For the text-containing cell, return its midpoint in (x, y) coordinate format. 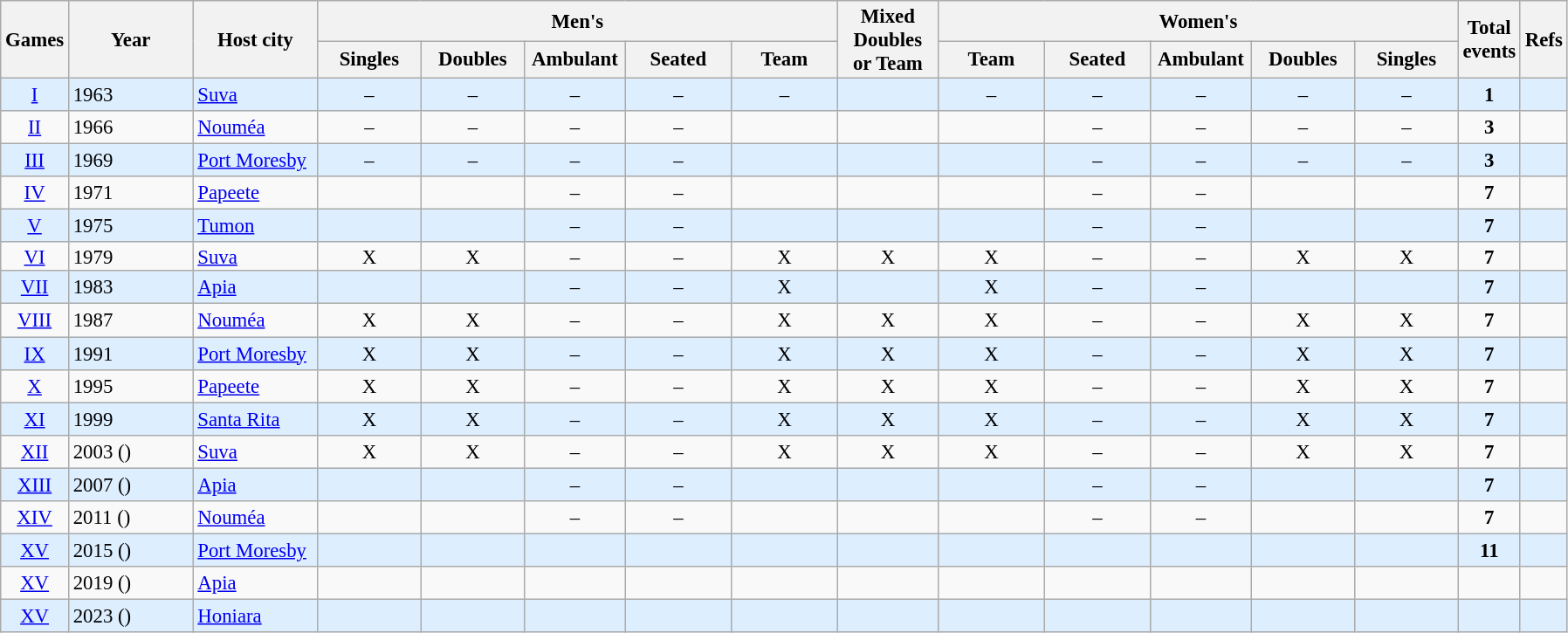
Totalevents (1489, 39)
Honiara (255, 616)
1971 (131, 193)
2011 () (131, 518)
2007 () (131, 485)
Women's (1199, 21)
1987 (131, 320)
XIV (35, 518)
1979 (131, 257)
VIII (35, 320)
XIII (35, 485)
V (35, 226)
Host city (255, 39)
1995 (131, 386)
1975 (131, 226)
VII (35, 287)
IV (35, 193)
IX (35, 354)
Refs (1544, 39)
III (35, 161)
Year (131, 39)
2019 () (131, 583)
XII (35, 451)
Men's (578, 21)
11 (1489, 550)
Tumon (255, 226)
1969 (131, 161)
1963 (131, 94)
1966 (131, 127)
VI (35, 257)
II (35, 127)
2015 () (131, 550)
XI (35, 419)
1 (1489, 94)
1999 (131, 419)
1983 (131, 287)
Santa Rita (255, 419)
1991 (131, 354)
2003 () (131, 451)
I (35, 94)
2023 () (131, 616)
Games (35, 39)
MixedDoublesor Team (888, 39)
